For the text-containing cell, return its midpoint in [x, y] coordinate format. 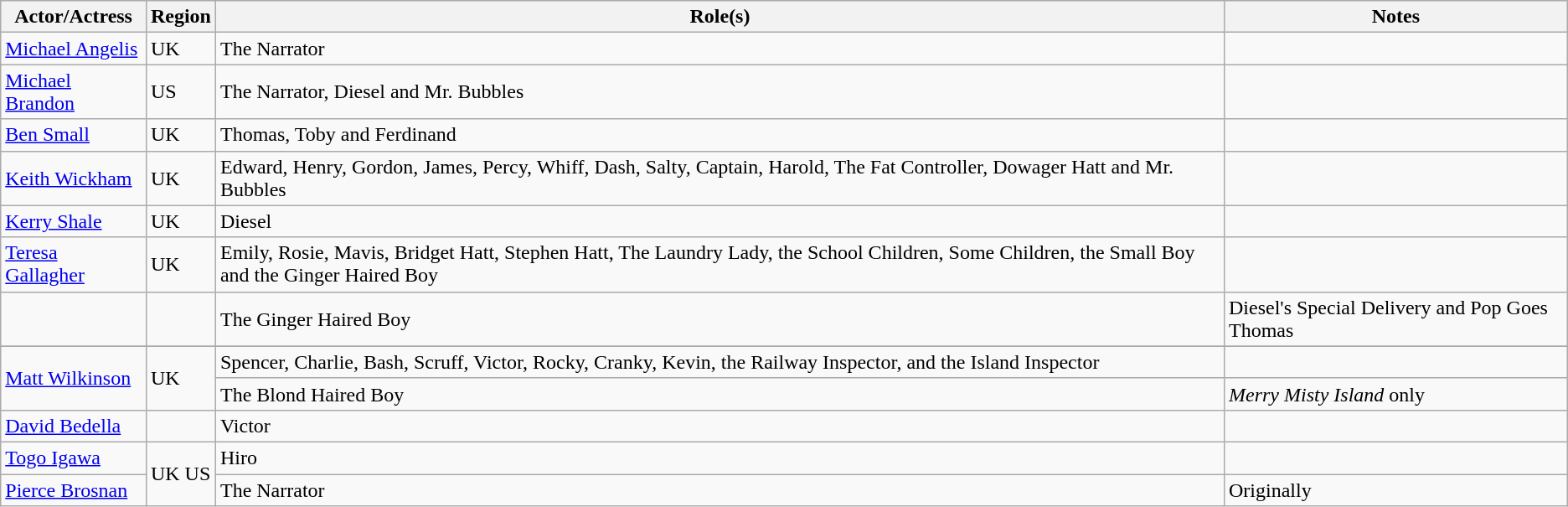
Emily, Rosie, Mavis, Bridget Hatt, Stephen Hatt, The Laundry Lady, the School Children, Some Children, the Small Boy and the Ginger Haired Boy [720, 265]
Notes [1395, 17]
UK US [181, 473]
Region [181, 17]
Kerry Shale [74, 221]
Actor/Actress [74, 17]
Ben Small [74, 135]
Keith Wickham [74, 178]
Victor [720, 426]
Teresa Gallagher [74, 265]
Spencer, Charlie, Bash, Scruff, Victor, Rocky, Cranky, Kevin, the Railway Inspector, and the Island Inspector [720, 362]
Thomas, Toby and Ferdinand [720, 135]
The Narrator, Diesel and Mr. Bubbles [720, 92]
Togo Igawa [74, 458]
Merry Misty Island only [1395, 394]
Pierce Brosnan [74, 490]
The Blond Haired Boy [720, 394]
Edward, Henry, Gordon, James, Percy, Whiff, Dash, Salty, Captain, Harold, The Fat Controller, Dowager Hatt and Mr. Bubbles [720, 178]
Michael Angelis [74, 49]
Diesel's Special Delivery and Pop Goes Thomas [1395, 318]
Diesel [720, 221]
US [181, 92]
Role(s) [720, 17]
Hiro [720, 458]
David Bedella [74, 426]
Michael Brandon [74, 92]
The Ginger Haired Boy [720, 318]
Originally [1395, 490]
Matt Wilkinson [74, 378]
